Find where the given text appears and provide that cell's center as [x, y] coordinate. 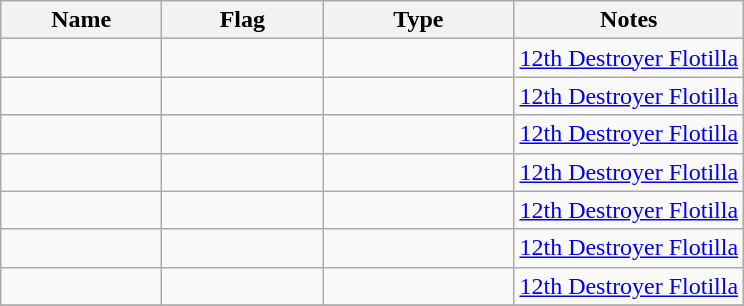
Flag [242, 20]
Name [82, 20]
Notes [629, 20]
Type [418, 20]
